From the cell containing the given text, extract its center point as (X, Y) coordinate. 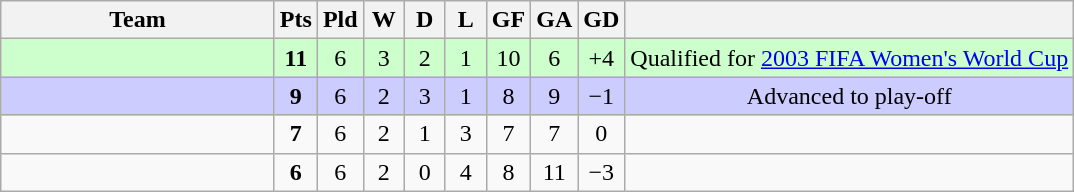
4 (466, 172)
−1 (602, 96)
−3 (602, 172)
Pld (340, 20)
Team (138, 20)
L (466, 20)
GF (508, 20)
10 (508, 58)
GA (554, 20)
GD (602, 20)
+4 (602, 58)
D (424, 20)
Pts (296, 20)
Qualified for 2003 FIFA Women's World Cup (850, 58)
W (384, 20)
Advanced to play-off (850, 96)
